Search for the cell housing the specified text and yield its [x, y] center coordinate. 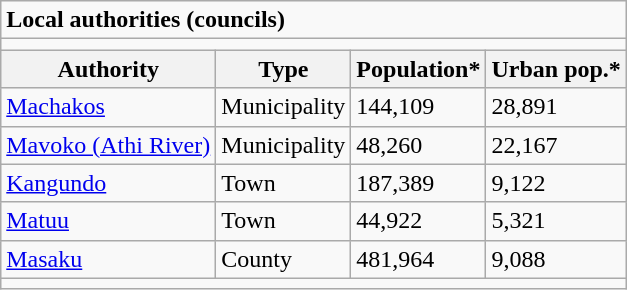
481,964 [418, 259]
Kangundo [108, 183]
Local authorities (councils) [314, 20]
44,922 [418, 221]
County [284, 259]
9,122 [556, 183]
48,260 [418, 145]
Matuu [108, 221]
9,088 [556, 259]
144,109 [418, 107]
Urban pop.* [556, 69]
28,891 [556, 107]
Masaku [108, 259]
Population* [418, 69]
187,389 [418, 183]
22,167 [556, 145]
Authority [108, 69]
Type [284, 69]
Mavoko (Athi River) [108, 145]
5,321 [556, 221]
Machakos [108, 107]
